Return (x, y) of the center of cell containing provided text 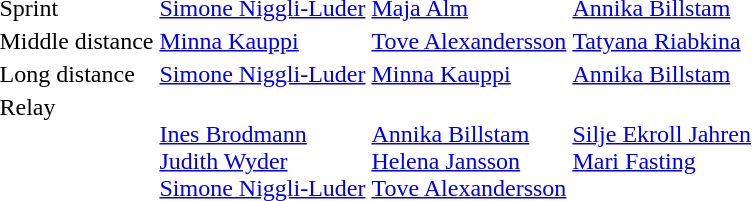
Simone Niggli-Luder (262, 74)
Tove Alexandersson (469, 41)
